Provide the [X, Y] coordinate of the cell's center where the given text is located.  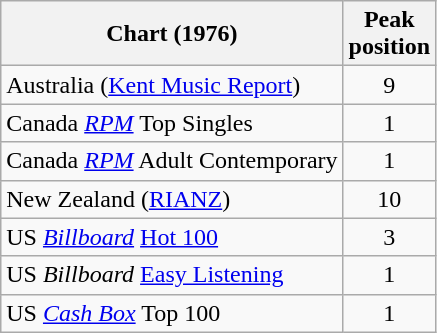
Australia (Kent Music Report) [172, 85]
Peakposition [389, 34]
3 [389, 237]
US Billboard Easy Listening [172, 275]
9 [389, 85]
10 [389, 199]
Chart (1976) [172, 34]
New Zealand (RIANZ) [172, 199]
US Billboard Hot 100 [172, 237]
Canada RPM Top Singles [172, 123]
US Cash Box Top 100 [172, 313]
Canada RPM Adult Contemporary [172, 161]
